Return [x, y] of the center of cell containing provided text 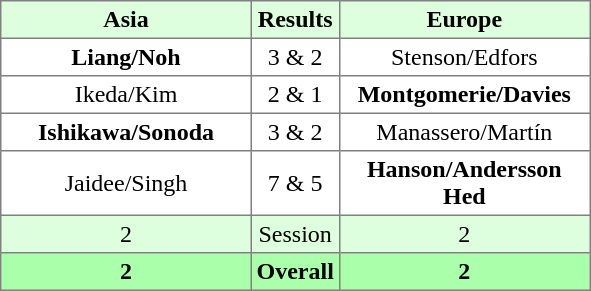
2 & 1 [295, 95]
Europe [464, 20]
Montgomerie/Davies [464, 95]
Stenson/Edfors [464, 57]
Manassero/Martín [464, 132]
Ikeda/Kim [126, 95]
7 & 5 [295, 183]
Session [295, 234]
Liang/Noh [126, 57]
Jaidee/Singh [126, 183]
Ishikawa/Sonoda [126, 132]
Hanson/Andersson Hed [464, 183]
Results [295, 20]
Asia [126, 20]
Overall [295, 272]
